Provide the [X, Y] coordinate of the cell's center where the given text is located.  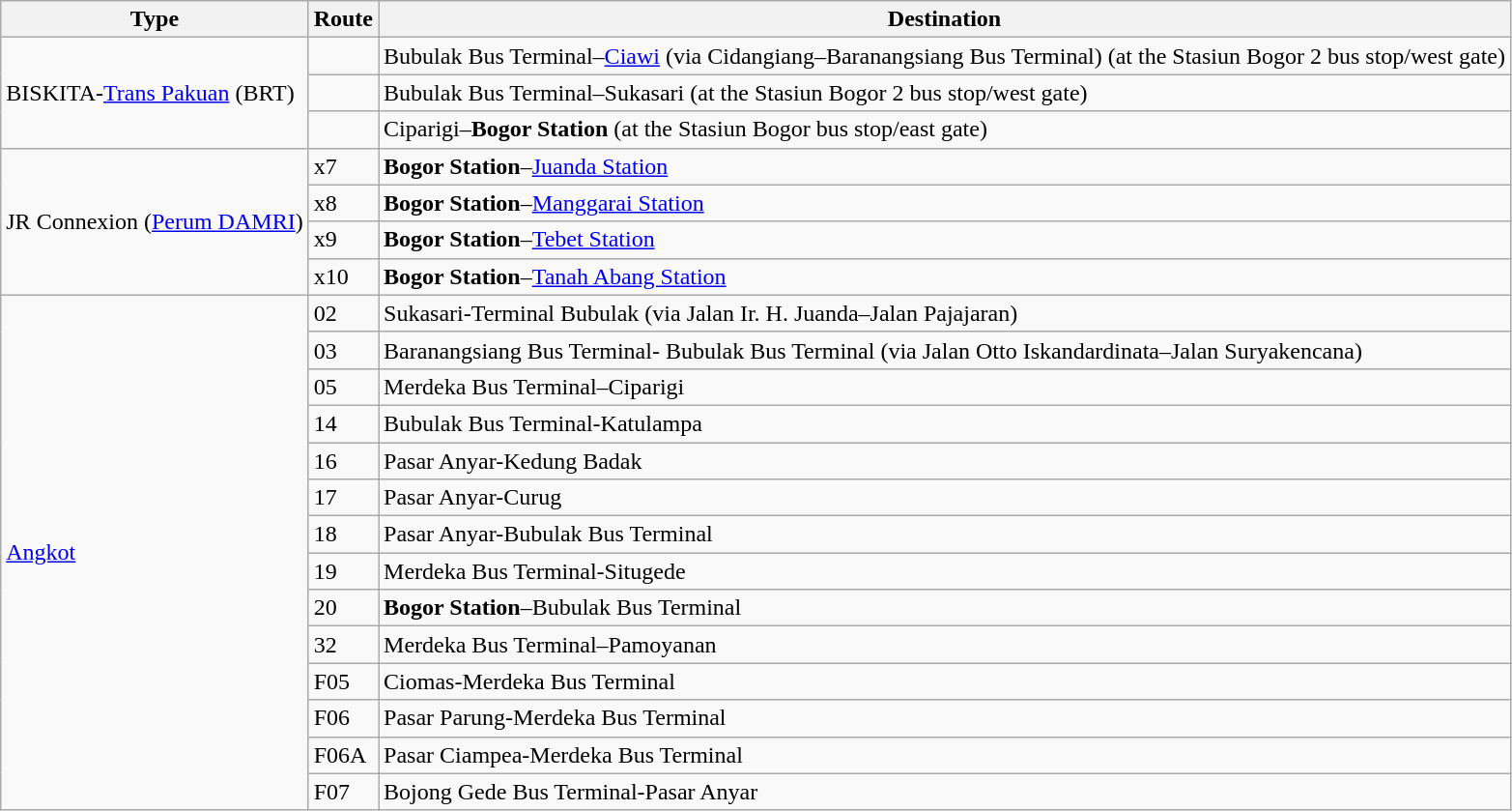
Bubulak Bus Terminal-Katulampa [945, 423]
Sukasari-Terminal Bubulak (via Jalan Ir. H. Juanda–Jalan Pajajaran) [945, 313]
Ciparigi–Bogor Station (at the Stasiun Bogor bus stop/east gate) [945, 130]
Merdeka Bus Terminal-Situgede [945, 571]
JR Connexion (Perum DAMRI) [155, 221]
16 [343, 461]
17 [343, 498]
F06 [343, 718]
Bogor Station–Juanda Station [945, 166]
Pasar Anyar-Bubulak Bus Terminal [945, 535]
03 [343, 350]
Bubulak Bus Terminal–Sukasari (at the Stasiun Bogor 2 bus stop/west gate) [945, 93]
F06A [343, 755]
Baranangsiang Bus Terminal- Bubulak Bus Terminal (via Jalan Otto Iskandardinata–Jalan Suryakencana) [945, 350]
Bogor Station–Bubulak Bus Terminal [945, 608]
Bogor Station–Manggarai Station [945, 203]
F07 [343, 792]
20 [343, 608]
05 [343, 387]
14 [343, 423]
32 [343, 645]
x10 [343, 276]
Pasar Ciampea-Merdeka Bus Terminal [945, 755]
Ciomas-Merdeka Bus Terminal [945, 681]
Pasar Anyar-Curug [945, 498]
Merdeka Bus Terminal–Ciparigi [945, 387]
19 [343, 571]
Merdeka Bus Terminal–Pamoyanan [945, 645]
Pasar Anyar-Kedung Badak [945, 461]
x8 [343, 203]
Pasar Parung-Merdeka Bus Terminal [945, 718]
x7 [343, 166]
BISKITA-Trans Pakuan (BRT) [155, 93]
Bogor Station–Tebet Station [945, 240]
Bogor Station–Tanah Abang Station [945, 276]
Type [155, 19]
Bojong Gede Bus Terminal-Pasar Anyar [945, 792]
Angkot [155, 553]
F05 [343, 681]
x9 [343, 240]
Destination [945, 19]
18 [343, 535]
02 [343, 313]
Route [343, 19]
Bubulak Bus Terminal–Ciawi (via Cidangiang–Baranangsiang Bus Terminal) (at the Stasiun Bogor 2 bus stop/west gate) [945, 56]
